Pinpoint the cell where the given text exists, returning its (X, Y) midpoint coordinate. 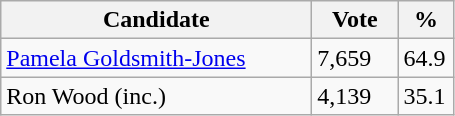
Ron Wood (inc.) (156, 96)
7,659 (355, 58)
64.9 (426, 58)
Vote (355, 20)
% (426, 20)
35.1 (426, 96)
Candidate (156, 20)
Pamela Goldsmith-Jones (156, 58)
4,139 (355, 96)
